Identify which cell holds the provided text, then report its (x, y) central coordinate. 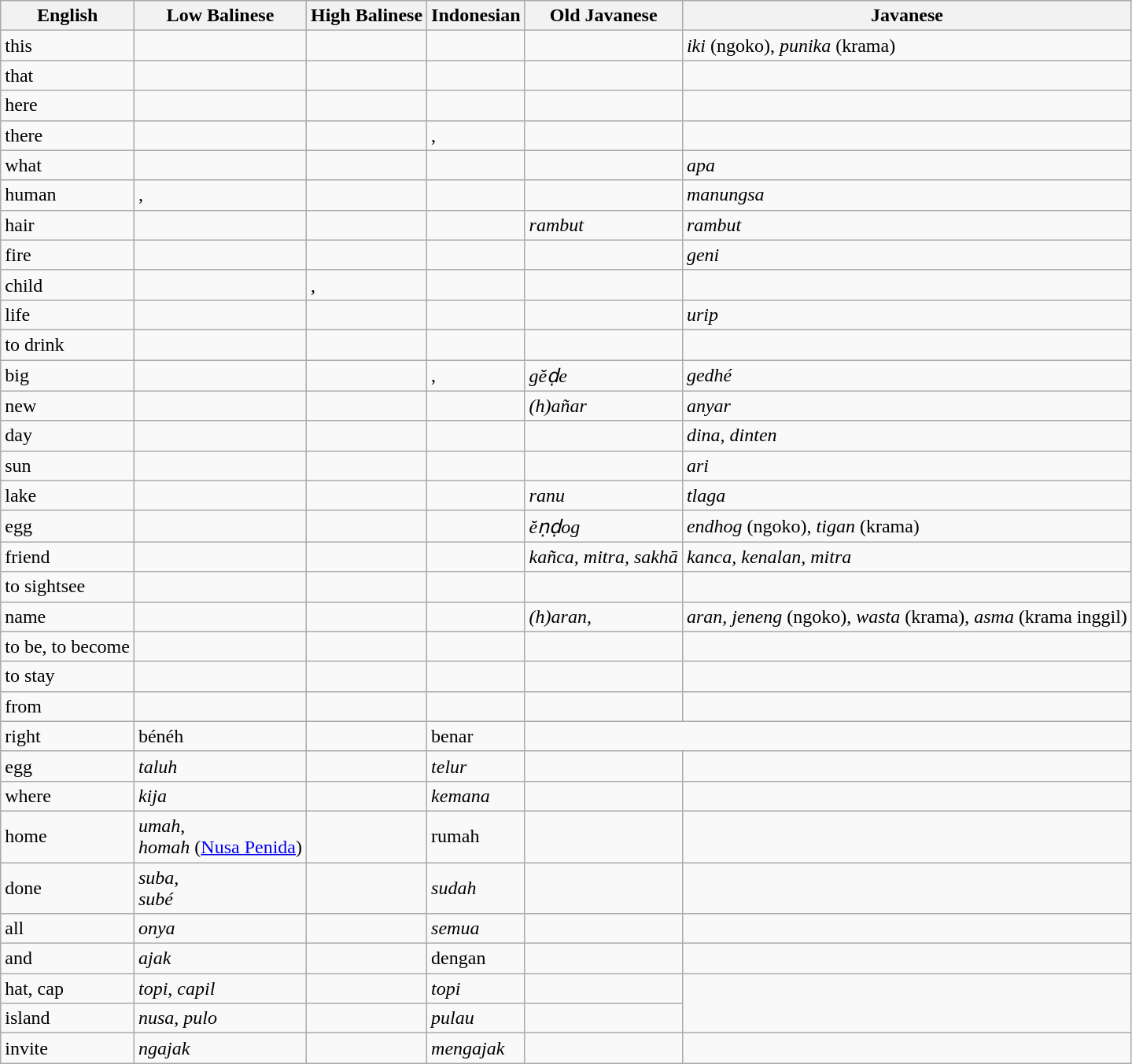
kemana (476, 796)
to drink (68, 344)
onya (220, 929)
this (68, 46)
taluh (220, 766)
rumah (476, 837)
anyar (906, 406)
English (68, 16)
done (68, 887)
to be, to become (68, 646)
hat, cap (68, 989)
suba,subé (220, 887)
where (68, 796)
lake (68, 495)
dengan (476, 959)
kanca, kenalan, mitra (906, 557)
invite (68, 1048)
hair (68, 225)
umah,homah (Nusa Penida) (220, 837)
geni (906, 255)
kija (220, 796)
manungsa (906, 195)
High Balinese (367, 16)
ngajak (220, 1048)
to sightsee (68, 587)
benar (476, 736)
fire (68, 255)
semua (476, 929)
ranu (603, 495)
what (68, 165)
friend (68, 557)
Indonesian (476, 16)
life (68, 315)
big (68, 376)
island (68, 1018)
child (68, 285)
to stay (68, 676)
home (68, 837)
day (68, 436)
new (68, 406)
tlaga (906, 495)
topi (476, 989)
(h)añar (603, 406)
topi, capil (220, 989)
ari (906, 466)
endhog (ngoko), tigan (krama) (906, 526)
pulau (476, 1018)
ajak (220, 959)
nusa, pulo (220, 1018)
and (68, 959)
human (68, 195)
urip (906, 315)
Low Balinese (220, 16)
name (68, 617)
ĕṇḍog (603, 526)
from (68, 706)
iki (ngoko), punika (krama) (906, 46)
Old Javanese (603, 16)
that (68, 75)
sudah (476, 887)
gedhé (906, 376)
all (68, 929)
aran, jeneng (ngoko), wasta (krama), asma (krama inggil) (906, 617)
right (68, 736)
(h)aran, (603, 617)
there (68, 135)
Javanese (906, 16)
kañca, mitra, sakhā (603, 557)
mengajak (476, 1048)
gĕḍe (603, 376)
bénéh (220, 736)
sun (68, 466)
dina, dinten (906, 436)
apa (906, 165)
telur (476, 766)
here (68, 105)
